Output the (X, Y) coordinate of the center of the cell containing the given text.  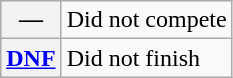
Did not compete (146, 20)
Did not finish (146, 58)
DNF (31, 58)
— (31, 20)
